Scan for the cell matching the given text and deliver its (x, y) coordinate at center. 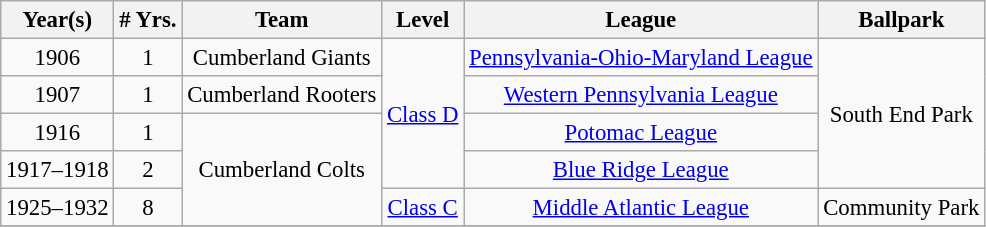
1916 (58, 133)
8 (148, 208)
Team (282, 20)
2 (148, 170)
Class D (423, 114)
Level (423, 20)
1925–1932 (58, 208)
Class C (423, 208)
Western Pennsylvania League (641, 95)
Cumberland Rooters (282, 95)
1906 (58, 58)
Year(s) (58, 20)
Cumberland Colts (282, 170)
1917–1918 (58, 170)
Pennsylvania-Ohio-Maryland League (641, 58)
Cumberland Giants (282, 58)
Potomac League (641, 133)
Ballpark (902, 20)
South End Park (902, 114)
1907 (58, 95)
League (641, 20)
Middle Atlantic League (641, 208)
Blue Ridge League (641, 170)
# Yrs. (148, 20)
Community Park (902, 208)
